Locate the cell with the specified text and output its (X, Y) center coordinate. 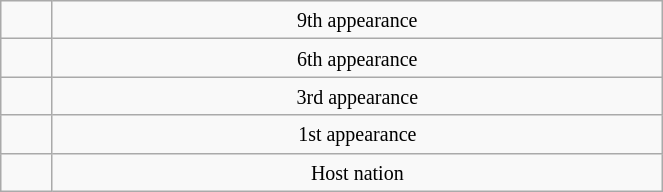
3rd appearance (358, 96)
9th appearance (358, 20)
6th appearance (358, 58)
1st appearance (358, 134)
Host nation (358, 172)
